Return [x, y] of the center of cell containing provided text 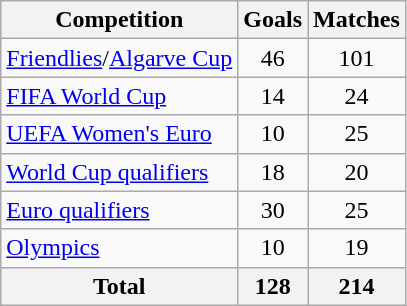
46 [273, 58]
Competition [120, 20]
Matches [357, 20]
FIFA World Cup [120, 96]
14 [273, 96]
UEFA Women's Euro [120, 134]
18 [273, 172]
Goals [273, 20]
Friendlies/Algarve Cup [120, 58]
Euro qualifiers [120, 210]
Total [120, 286]
128 [273, 286]
214 [357, 286]
101 [357, 58]
20 [357, 172]
Olympics [120, 248]
World Cup qualifiers [120, 172]
19 [357, 248]
24 [357, 96]
30 [273, 210]
